Output the [x, y] coordinate of the center of the cell containing the given text.  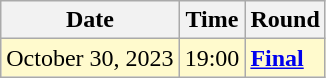
October 30, 2023 [90, 58]
19:00 [212, 58]
Round [285, 20]
Final [285, 58]
Date [90, 20]
Time [212, 20]
